Find where the given text appears and provide that cell's center as [x, y] coordinate. 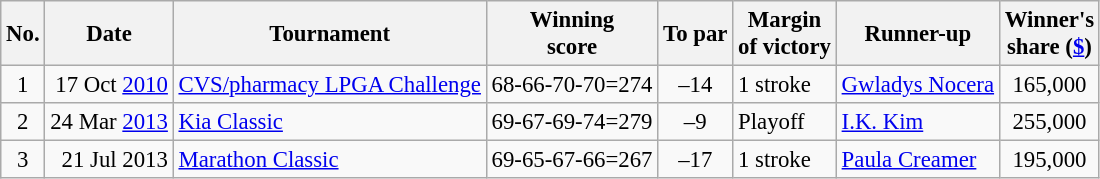
3 [23, 160]
Marathon Classic [330, 160]
Playoff [785, 122]
68-66-70-70=274 [572, 85]
Runner-up [918, 34]
–17 [696, 160]
Tournament [330, 34]
Paula Creamer [918, 160]
CVS/pharmacy LPGA Challenge [330, 85]
1 [23, 85]
–9 [696, 122]
To par [696, 34]
255,000 [1049, 122]
–14 [696, 85]
165,000 [1049, 85]
69-67-69-74=279 [572, 122]
195,000 [1049, 160]
Marginof victory [785, 34]
69-65-67-66=267 [572, 160]
24 Mar 2013 [109, 122]
No. [23, 34]
I.K. Kim [918, 122]
21 Jul 2013 [109, 160]
Date [109, 34]
17 Oct 2010 [109, 85]
Kia Classic [330, 122]
Gwladys Nocera [918, 85]
Winner'sshare ($) [1049, 34]
Winningscore [572, 34]
2 [23, 122]
